Find where the given text appears and provide that cell's center as [X, Y] coordinate. 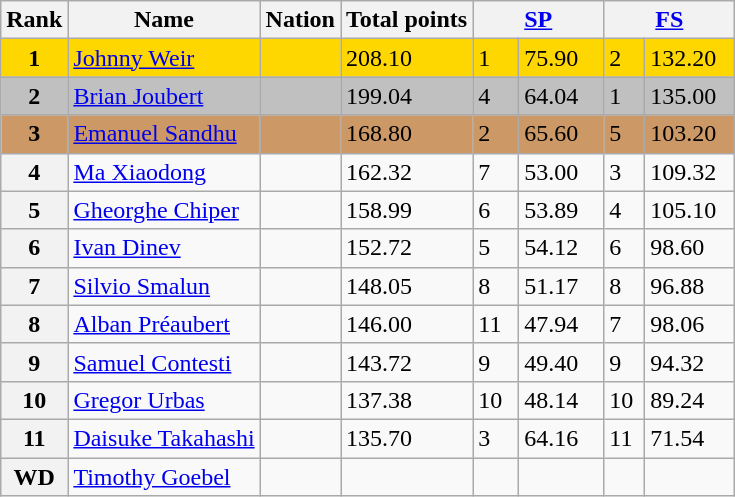
98.60 [690, 248]
SP [538, 20]
168.80 [406, 134]
Brian Joubert [164, 96]
75.90 [562, 58]
FS [670, 20]
94.32 [690, 362]
Timothy Goebel [164, 477]
Ivan Dinev [164, 248]
Rank [34, 20]
158.99 [406, 210]
47.94 [562, 324]
146.00 [406, 324]
53.89 [562, 210]
WD [34, 477]
53.00 [562, 172]
48.14 [562, 400]
Gregor Urbas [164, 400]
143.72 [406, 362]
Emanuel Sandhu [164, 134]
208.10 [406, 58]
103.20 [690, 134]
Daisuke Takahashi [164, 438]
Johnny Weir [164, 58]
65.60 [562, 134]
54.12 [562, 248]
132.20 [690, 58]
49.40 [562, 362]
64.04 [562, 96]
89.24 [690, 400]
137.38 [406, 400]
64.16 [562, 438]
Gheorghe Chiper [164, 210]
Samuel Contesti [164, 362]
98.06 [690, 324]
Alban Préaubert [164, 324]
51.17 [562, 286]
162.32 [406, 172]
Silvio Smalun [164, 286]
Ma Xiaodong [164, 172]
135.00 [690, 96]
135.70 [406, 438]
Total points [406, 20]
199.04 [406, 96]
Name [164, 20]
Nation [300, 20]
71.54 [690, 438]
152.72 [406, 248]
109.32 [690, 172]
96.88 [690, 286]
105.10 [690, 210]
148.05 [406, 286]
